Provide the [X, Y] coordinate of the cell's center where the given text is located.  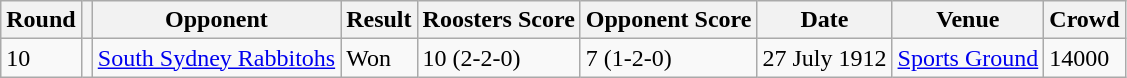
Date [824, 20]
Round [41, 20]
Opponent Score [668, 20]
27 July 1912 [824, 58]
Crowd [1084, 20]
South Sydney Rabbitohs [216, 58]
Roosters Score [498, 20]
10 [41, 58]
Opponent [216, 20]
10 (2-2-0) [498, 58]
Venue [968, 20]
Won [379, 58]
7 (1-2-0) [668, 58]
Result [379, 20]
14000 [1084, 58]
Sports Ground [968, 58]
